Locate the cell with the specified text and output its (x, y) center coordinate. 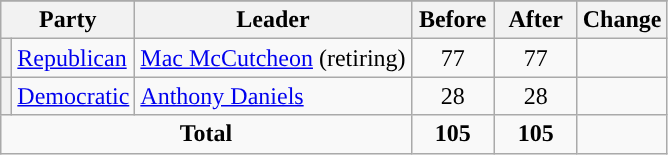
Republican (74, 58)
Total (206, 134)
Mac McCutcheon (retiring) (273, 58)
Democratic (74, 96)
Change (622, 20)
Party (68, 20)
Leader (273, 20)
Before (452, 20)
Anthony Daniels (273, 96)
After (536, 20)
